Identify which cell holds the provided text, then report its [X, Y] central coordinate. 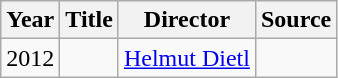
2012 [30, 58]
Title [90, 20]
Year [30, 20]
Source [296, 20]
Helmut Dietl [186, 58]
Director [186, 20]
